Provide the (x, y) coordinate of the cell's center where the given text is located.  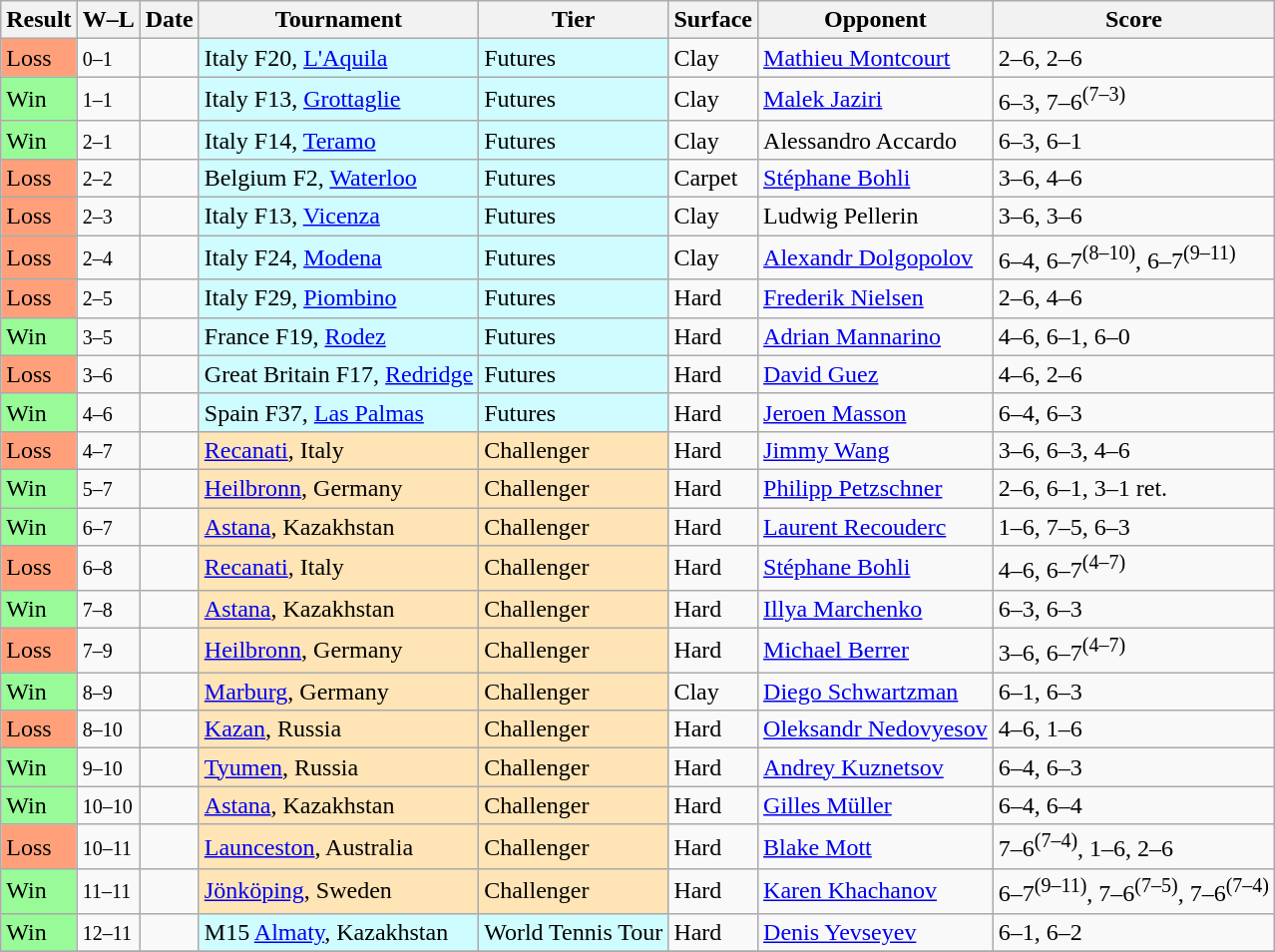
Oleksandr Nedovyesov (876, 729)
France F19, Rodez (338, 336)
7–6(7–4), 1–6, 2–6 (1133, 846)
Great Britain F17, Redridge (338, 374)
W–L (108, 20)
Carpet (713, 178)
Kazan, Russia (338, 729)
2–6, 2–6 (1133, 58)
Illya Marchenko (876, 609)
Adrian Mannarino (876, 336)
Alessandro Accardo (876, 140)
Diego Schwartzman (876, 692)
Italy F13, Vicenza (338, 217)
Marburg, Germany (338, 692)
Tier (574, 20)
6–7 (108, 527)
Karen Khachanov (876, 892)
2–1 (108, 140)
6–3, 6–3 (1133, 609)
3–5 (108, 336)
1–6, 7–5, 6–3 (1133, 527)
8–10 (108, 729)
10–10 (108, 805)
3–6, 3–6 (1133, 217)
Laurent Recouderc (876, 527)
M15 Almaty, Kazakhstan (338, 932)
Denis Yevseyev (876, 932)
4–6, 6–1, 6–0 (1133, 336)
Surface (713, 20)
Italy F13, Grottaglie (338, 100)
Score (1133, 20)
6–4, 6–7(8–10), 6–7(9–11) (1133, 257)
Michael Berrer (876, 651)
World Tennis Tour (574, 932)
Spain F37, Las Palmas (338, 412)
9–10 (108, 767)
Result (39, 20)
Date (170, 20)
4–6 (108, 412)
3–6, 6–7(4–7) (1133, 651)
6–3, 7–6(7–3) (1133, 100)
6–4, 6–4 (1133, 805)
Jimmy Wang (876, 450)
3–6 (108, 374)
2–6, 6–1, 3–1 ret. (1133, 488)
Alexandr Dolgopolov (876, 257)
Tournament (338, 20)
4–7 (108, 450)
7–9 (108, 651)
2–2 (108, 178)
Mathieu Montcourt (876, 58)
Belgium F2, Waterloo (338, 178)
Andrey Kuznetsov (876, 767)
8–9 (108, 692)
4–6, 6–7(4–7) (1133, 569)
2–3 (108, 217)
6–3, 6–1 (1133, 140)
6–8 (108, 569)
Malek Jaziri (876, 100)
Tyumen, Russia (338, 767)
4–6, 1–6 (1133, 729)
2–6, 4–6 (1133, 298)
Opponent (876, 20)
David Guez (876, 374)
6–1, 6–3 (1133, 692)
3–6, 6–3, 4–6 (1133, 450)
10–11 (108, 846)
6–7(9–11), 7–6(7–5), 7–6(7–4) (1133, 892)
12–11 (108, 932)
Frederik Nielsen (876, 298)
5–7 (108, 488)
7–8 (108, 609)
2–5 (108, 298)
Gilles Müller (876, 805)
11–11 (108, 892)
0–1 (108, 58)
1–1 (108, 100)
Launceston, Australia (338, 846)
3–6, 4–6 (1133, 178)
Italy F29, Piombino (338, 298)
Ludwig Pellerin (876, 217)
Italy F24, Modena (338, 257)
Jeroen Masson (876, 412)
6–1, 6–2 (1133, 932)
Italy F20, L'Aquila (338, 58)
4–6, 2–6 (1133, 374)
Jönköping, Sweden (338, 892)
2–4 (108, 257)
Blake Mott (876, 846)
Italy F14, Teramo (338, 140)
Philipp Petzschner (876, 488)
